Pinpoint the cell where the given text exists, returning its (x, y) midpoint coordinate. 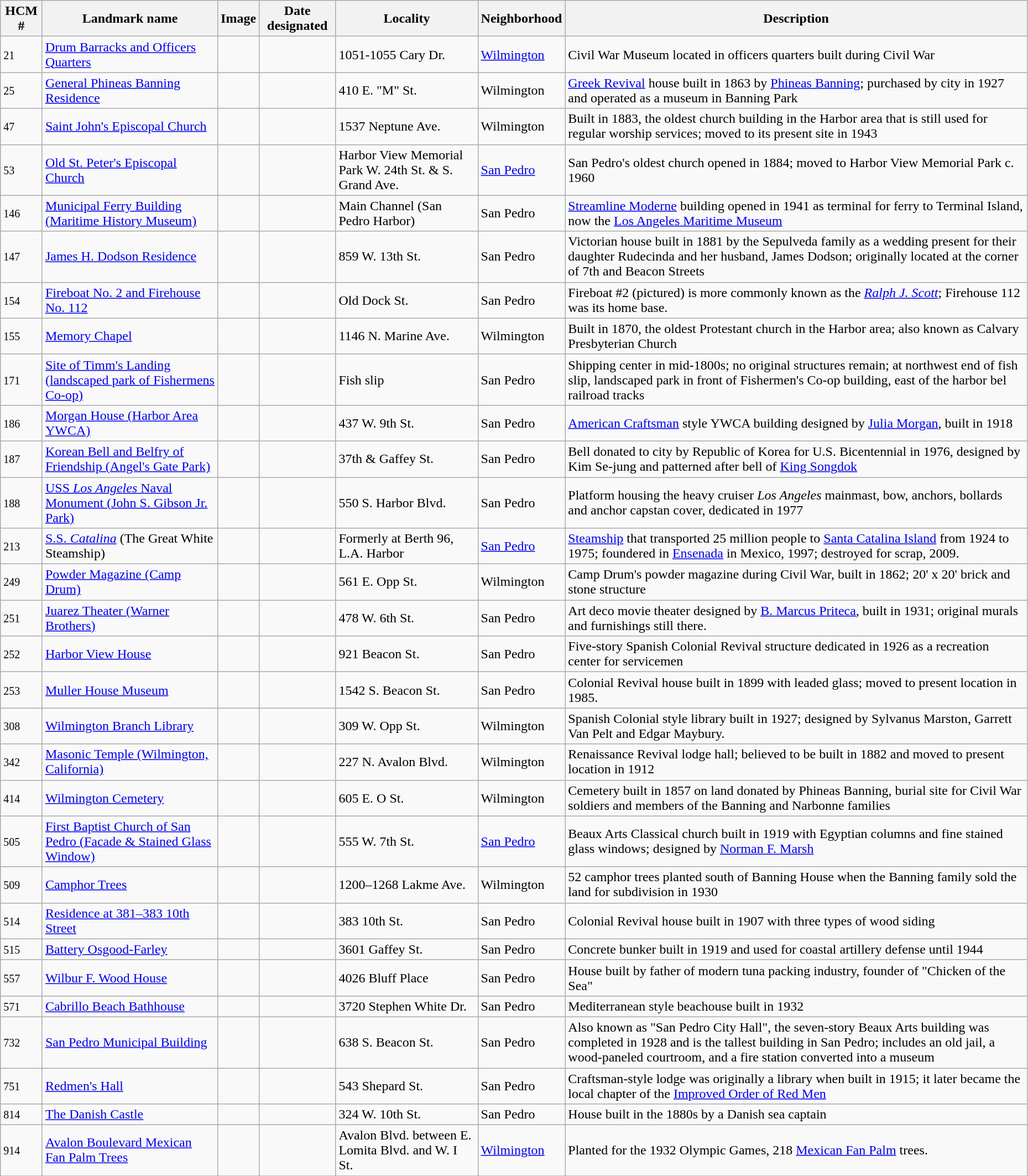
General Phineas Banning Residence (129, 91)
Spanish Colonial style library built in 1927; designed by Sylvanus Marston, Garrett Van Pelt and Edgar Maybury. (796, 726)
515 (22, 949)
Streamline Moderne building opened in 1941 as terminal for ferry to Terminal Island, now the Los Angeles Maritime Museum (796, 214)
227 N. Avalon Blvd. (407, 762)
James H. Dodson Residence (129, 257)
Site of Timm's Landing (landscaped park of Fishermens Co-op) (129, 379)
Fireboat #2 (pictured) is more commonly known as the Ralph J. Scott; Firehouse 112 was its home base. (796, 300)
814 (22, 1115)
Harbor View House (129, 654)
Fireboat No. 2 and Firehouse No. 112 (129, 300)
53 (22, 170)
HCM # (22, 19)
Mediterranean style beachouse built in 1932 (796, 1006)
308 (22, 726)
3601 Gaffey St. (407, 949)
414 (22, 798)
1200–1268 Lakme Ave. (407, 885)
Battery Osgood-Farley (129, 949)
Image (239, 19)
147 (22, 257)
American Craftsman style YWCA building designed by Julia Morgan, built in 1918 (796, 423)
Korean Bell and Belfry of Friendship (Angel's Gate Park) (129, 459)
Description (796, 19)
House built by father of modern tuna packing industry, founder of "Chicken of the Sea" (796, 978)
Juarez Theater (Warner Brothers) (129, 618)
505 (22, 841)
4026 Bluff Place (407, 978)
Avalon Blvd. between E. Lomita Blvd. and W. I St. (407, 1151)
557 (22, 978)
Formerly at Berth 96, L.A. Harbor (407, 547)
25 (22, 91)
478 W. 6th St. (407, 618)
1542 S. Beacon St. (407, 690)
251 (22, 618)
571 (22, 1006)
Five-story Spanish Colonial Revival structure dedicated in 1926 as a recreation center for servicemen (796, 654)
Renaissance Revival lodge hall; believed to be built in 1882 and moved to present location in 1912 (796, 762)
561 E. Opp St. (407, 582)
Saint John's Episcopal Church (129, 126)
Wilbur F. Wood House (129, 978)
324 W. 10th St. (407, 1115)
Neighborhood (521, 19)
Colonial Revival house built in 1907 with three types of wood siding (796, 920)
Cabrillo Beach Bathhouse (129, 1006)
543 Shepard St. (407, 1085)
Built in 1883, the oldest church building in the Harbor area that is still used for regular worship services; moved to its present site in 1943 (796, 126)
Platform housing the heavy cruiser Los Angeles mainmast, bow, anchors, bollards and anchor capstan cover, dedicated in 1977 (796, 502)
921 Beacon St. (407, 654)
37th & Gaffey St. (407, 459)
342 (22, 762)
171 (22, 379)
1146 N. Marine Ave. (407, 336)
437 W. 9th St. (407, 423)
Main Channel (San Pedro Harbor) (407, 214)
859 W. 13th St. (407, 257)
Morgan House (Harbor Area YWCA) (129, 423)
146 (22, 214)
Fish slip (407, 379)
Memory Chapel (129, 336)
47 (22, 126)
Landmark name (129, 19)
187 (22, 459)
Beaux Arts Classical church built in 1919 with Egyptian columns and fine stained glass windows; designed by Norman F. Marsh (796, 841)
Redmen's Hall (129, 1085)
First Baptist Church of San Pedro (Facade & Stained Glass Window) (129, 841)
Locality (407, 19)
Muller House Museum (129, 690)
Camphor Trees (129, 885)
Art deco movie theater designed by B. Marcus Priteca, built in 1931; original murals and furnishings still there. (796, 618)
Wilmington Branch Library (129, 726)
Colonial Revival house built in 1899 with leaded glass; moved to present location in 1985. (796, 690)
605 E. O St. (407, 798)
252 (22, 654)
San Pedro Municipal Building (129, 1042)
638 S. Beacon St. (407, 1042)
Municipal Ferry Building (Maritime History Museum) (129, 214)
USS Los Angeles Naval Monument (John S. Gibson Jr. Park) (129, 502)
155 (22, 336)
The Danish Castle (129, 1115)
Craftsman-style lodge was originally a library when built in 1915; it later became the local chapter of the Improved Order of Red Men (796, 1085)
Old Dock St. (407, 300)
732 (22, 1042)
509 (22, 885)
Camp Drum's powder magazine during Civil War, built in 1862; 20' x 20' brick and stone structure (796, 582)
Greek Revival house built in 1863 by Phineas Banning; purchased by city in 1927 and operated as a museum in Banning Park (796, 91)
Old St. Peter's Episcopal Church (129, 170)
Concrete bunker built in 1919 and used for coastal artillery defense until 1944 (796, 949)
410 E. "M" St. (407, 91)
213 (22, 547)
1537 Neptune Ave. (407, 126)
Harbor View Memorial Park W. 24th St. & S. Grand Ave. (407, 170)
514 (22, 920)
Built in 1870, the oldest Protestant church in the Harbor area; also known as Calvary Presbyterian Church (796, 336)
House built in the 1880s by a Danish sea captain (796, 1115)
San Pedro's oldest church opened in 1884; moved to Harbor View Memorial Park c. 1960 (796, 170)
Date designated (298, 19)
550 S. Harbor Blvd. (407, 502)
914 (22, 1151)
Wilmington Cemetery (129, 798)
Civil War Museum located in officers quarters built during Civil War (796, 54)
Masonic Temple (Wilmington, California) (129, 762)
Bell donated to city by Republic of Korea for U.S. Bicentennial in 1976, designed by Kim Se-jung and patterned after bell of King Songdok (796, 459)
383 10th St. (407, 920)
186 (22, 423)
154 (22, 300)
249 (22, 582)
1051-1055 Cary Dr. (407, 54)
3720 Stephen White Dr. (407, 1006)
Avalon Boulevard Mexican Fan Palm Trees (129, 1151)
Cemetery built in 1857 on land donated by Phineas Banning, burial site for Civil War soldiers and members of the Banning and Narbonne families (796, 798)
555 W. 7th St. (407, 841)
188 (22, 502)
Drum Barracks and Officers Quarters (129, 54)
21 (22, 54)
253 (22, 690)
52 camphor trees planted south of Banning House when the Banning family sold the land for subdivision in 1930 (796, 885)
Planted for the 1932 Olympic Games, 218 Mexican Fan Palm trees. (796, 1151)
Residence at 381–383 10th Street (129, 920)
309 W. Opp St. (407, 726)
S.S. Catalina (The Great White Steamship) (129, 547)
751 (22, 1085)
Powder Magazine (Camp Drum) (129, 582)
